Return the [X, Y] coordinate for the center point of the cell that contains the specified text.  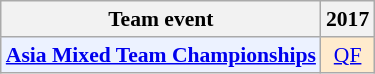
QF [348, 55]
Asia Mixed Team Championships [161, 55]
2017 [348, 19]
Team event [161, 19]
